Find where the given text appears and provide that cell's center as [X, Y] coordinate. 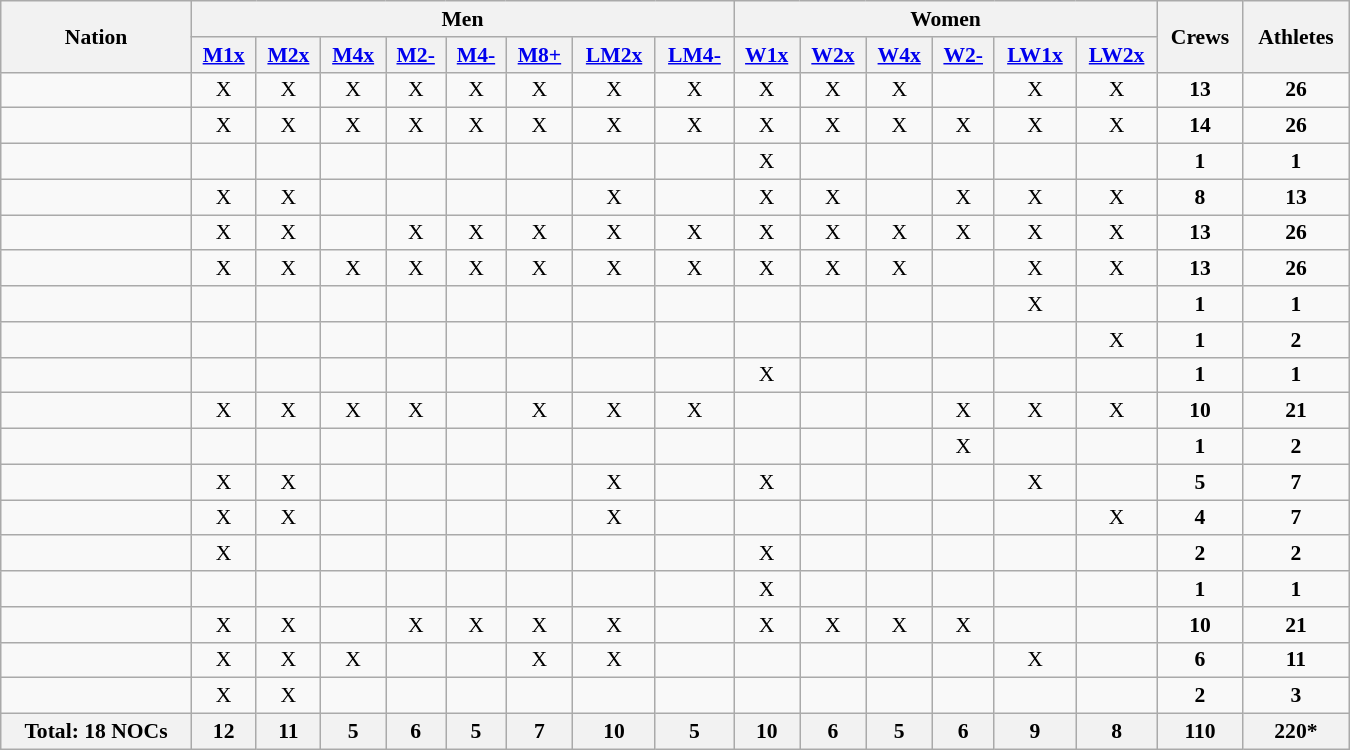
M2x [288, 55]
Total: 18 NOCs [96, 732]
W4x [899, 55]
Athletes [1296, 36]
M4x [354, 55]
Nation [96, 36]
9 [1035, 732]
LM2x [614, 55]
4 [1200, 518]
3 [1296, 696]
110 [1200, 732]
W2x [833, 55]
220* [1296, 732]
M2- [416, 55]
Men [462, 19]
W1x [767, 55]
M1x [224, 55]
14 [1200, 126]
M4- [476, 55]
W2- [963, 55]
LM4- [694, 55]
M8+ [540, 55]
Crews [1200, 36]
LW2x [1117, 55]
Women [946, 19]
LW1x [1035, 55]
12 [224, 732]
